Extract the (x, y) coordinate from the center of the cell holding the provided text.  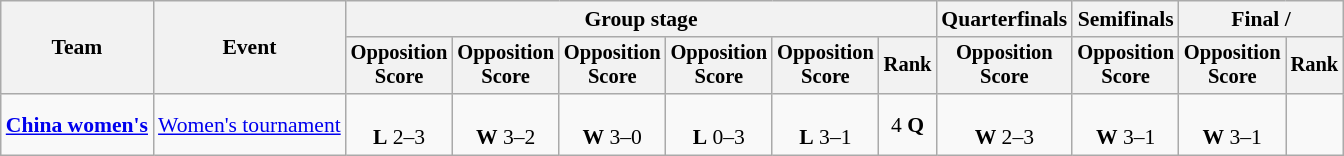
W 3–2 (506, 124)
L 3–1 (826, 124)
W 2–3 (1004, 124)
L 0–3 (720, 124)
Group stage (642, 19)
Quarterfinals (1004, 19)
Final / (1261, 19)
China women's (77, 124)
L 2–3 (400, 124)
Semifinals (1126, 19)
W 3–0 (612, 124)
Event (250, 48)
4 Q (908, 124)
Women's tournament (250, 124)
Team (77, 48)
